Search for the cell housing the specified text and yield its (X, Y) center coordinate. 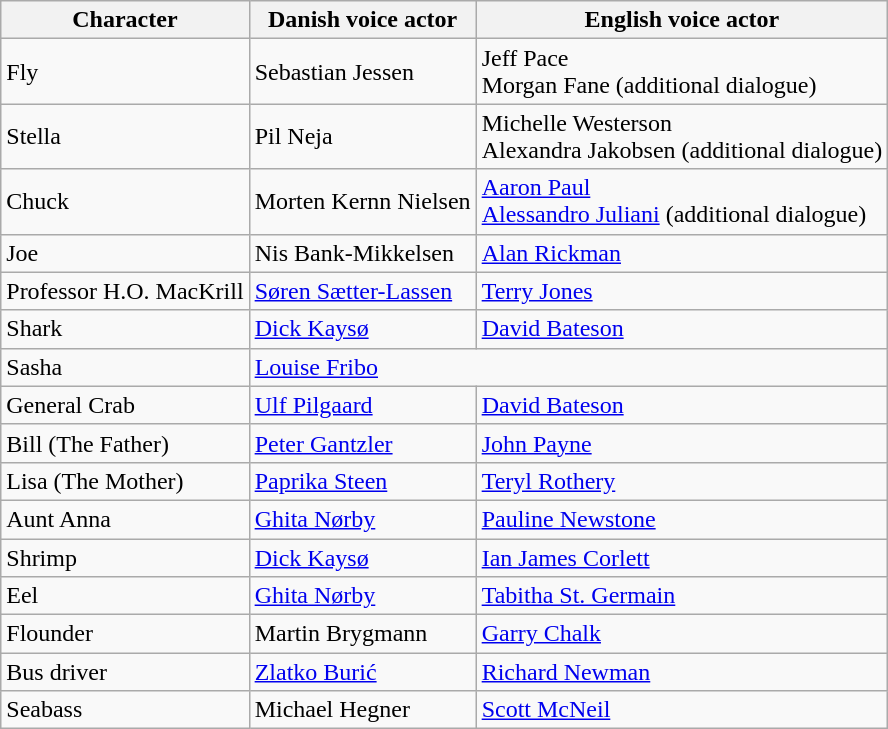
Scott McNeil (682, 710)
Terry Jones (682, 291)
Pauline Newstone (682, 519)
Professor H.O. MacKrill (125, 291)
Morten Kernn Nielsen (362, 202)
Martin Brygmann (362, 634)
Søren Sætter-Lassen (362, 291)
Ian James Corlett (682, 557)
Alan Rickman (682, 253)
Bill (The Father) (125, 443)
Danish voice actor (362, 20)
Paprika Steen (362, 481)
Flounder (125, 634)
Garry Chalk (682, 634)
Eel (125, 596)
Tabitha St. Germain (682, 596)
Louise Fribo (568, 367)
Fly (125, 72)
Aaron PaulAlessandro Juliani (additional dialogue) (682, 202)
Shark (125, 329)
Sebastian Jessen (362, 72)
John Payne (682, 443)
Pil Neja (362, 136)
Richard Newman (682, 672)
Character (125, 20)
Bus driver (125, 672)
Sasha (125, 367)
Lisa (The Mother) (125, 481)
Peter Gantzler (362, 443)
Michael Hegner (362, 710)
Michelle WestersonAlexandra Jakobsen (additional dialogue) (682, 136)
Stella (125, 136)
Chuck (125, 202)
Aunt Anna (125, 519)
General Crab (125, 405)
Teryl Rothery (682, 481)
English voice actor (682, 20)
Nis Bank-Mikkelsen (362, 253)
Zlatko Burić (362, 672)
Jeff PaceMorgan Fane (additional dialogue) (682, 72)
Seabass (125, 710)
Joe (125, 253)
Ulf Pilgaard (362, 405)
Shrimp (125, 557)
